Return the [x, y] coordinate for the center point of the cell that contains the specified text.  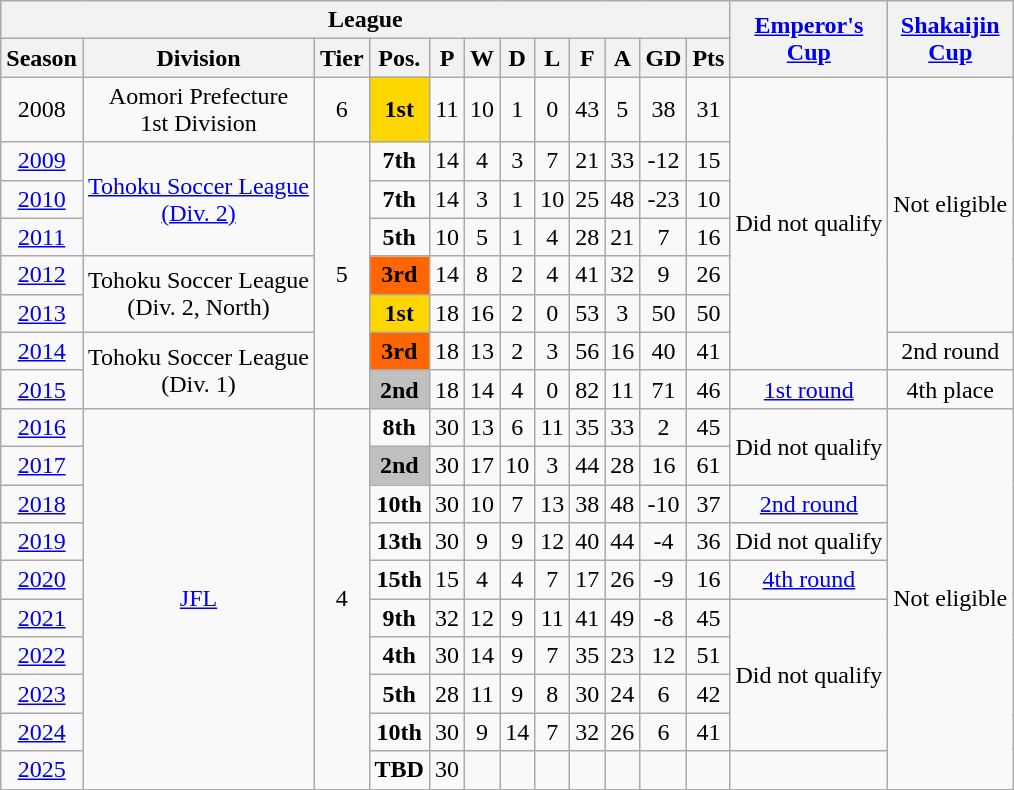
2010 [42, 199]
2021 [42, 618]
2018 [42, 503]
D [518, 58]
Tohoku Soccer League(Div. 2, North) [198, 294]
2012 [42, 275]
8th [399, 427]
A [622, 58]
31 [708, 110]
Pts [708, 58]
W [482, 58]
2020 [42, 580]
Emperor'sCup [809, 39]
46 [708, 389]
F [588, 58]
15th [399, 580]
GD [664, 58]
-23 [664, 199]
37 [708, 503]
-4 [664, 542]
4th [399, 656]
-10 [664, 503]
2016 [42, 427]
-8 [664, 618]
2022 [42, 656]
-9 [664, 580]
36 [708, 542]
4th round [809, 580]
Tohoku Soccer League(Div. 2) [198, 199]
JFL [198, 598]
13th [399, 542]
42 [708, 694]
ShakaijinCup [950, 39]
2025 [42, 770]
25 [588, 199]
23 [622, 656]
Aomori Prefecture 1st Division [198, 110]
43 [588, 110]
2023 [42, 694]
2013 [42, 313]
2019 [42, 542]
24 [622, 694]
2017 [42, 465]
71 [664, 389]
56 [588, 351]
Tohoku Soccer League(Div. 1) [198, 370]
Tier [342, 58]
2008 [42, 110]
Pos. [399, 58]
51 [708, 656]
2011 [42, 237]
2024 [42, 732]
2015 [42, 389]
-12 [664, 161]
49 [622, 618]
1st round [809, 389]
L [552, 58]
2009 [42, 161]
61 [708, 465]
P [446, 58]
Season [42, 58]
TBD [399, 770]
82 [588, 389]
League [366, 20]
9th [399, 618]
2014 [42, 351]
4th place [950, 389]
53 [588, 313]
Division [198, 58]
